Find where the given text appears and provide that cell's center as (x, y) coordinate. 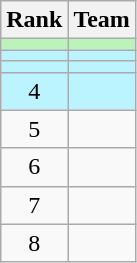
Team (102, 20)
4 (34, 91)
6 (34, 167)
8 (34, 243)
7 (34, 205)
5 (34, 129)
Rank (34, 20)
